Output the [X, Y] coordinate of the center of the cell containing the given text.  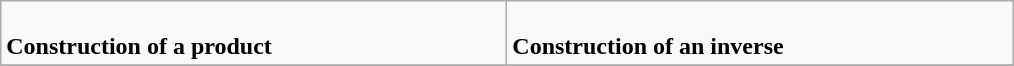
Construction of an inverse [760, 34]
Construction of a product [254, 34]
